Pinpoint the cell where the given text exists, returning its [x, y] midpoint coordinate. 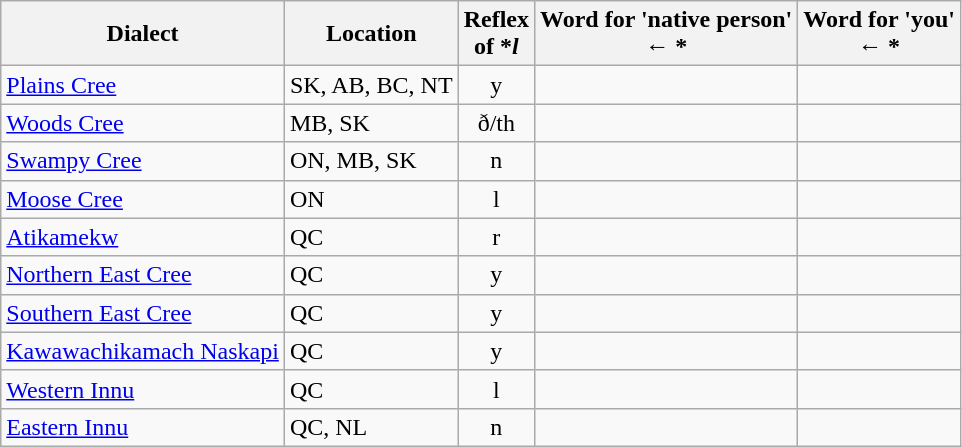
Word for 'native person'← * [666, 34]
Location [371, 34]
Northern East Cree [143, 275]
r [496, 237]
Plains Cree [143, 85]
SK, AB, BC, NT [371, 85]
Word for 'you'← * [880, 34]
Woods Cree [143, 123]
Dialect [143, 34]
Western Innu [143, 389]
ð/th [496, 123]
Atikamekw [143, 237]
Moose Cree [143, 199]
Southern East Cree [143, 313]
Reflexof *l [496, 34]
ON, MB, SK [371, 161]
Swampy Cree [143, 161]
Eastern Innu [143, 427]
QC, NL [371, 427]
Kawawachikamach Naskapi [143, 351]
MB, SK [371, 123]
ON [371, 199]
